Extract the (x, y) coordinate from the center of the cell holding the provided text.  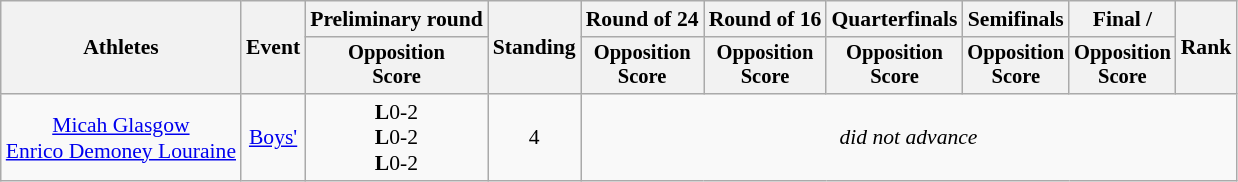
Event (273, 48)
Standing (534, 48)
L0-2L0-2L0-2 (396, 138)
Final / (1122, 19)
Micah GlasgowEnrico Demoney Louraine (121, 138)
Preliminary round (396, 19)
Semifinals (1016, 19)
Athletes (121, 48)
did not advance (909, 138)
Quarterfinals (894, 19)
Rank (1206, 48)
Boys' (273, 138)
Round of 24 (642, 19)
4 (534, 138)
Round of 16 (766, 19)
